For the text-containing cell, return its midpoint in [x, y] coordinate format. 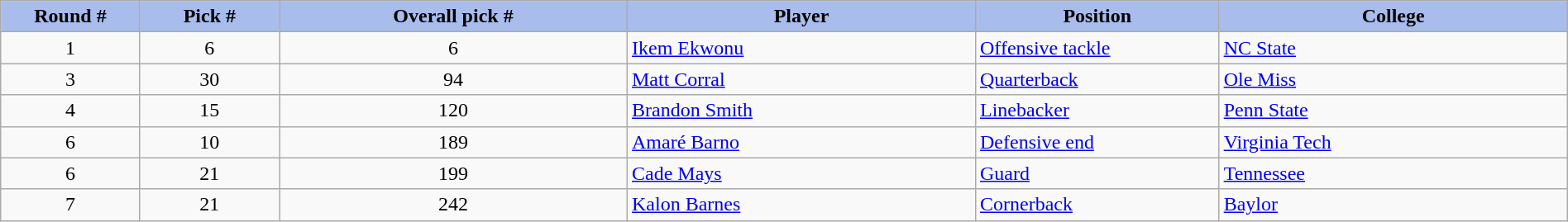
Penn State [1393, 111]
Virginia Tech [1393, 142]
3 [70, 79]
30 [209, 79]
Offensive tackle [1097, 48]
94 [453, 79]
Cade Mays [801, 173]
4 [70, 111]
1 [70, 48]
242 [453, 205]
Player [801, 17]
Linebacker [1097, 111]
Round # [70, 17]
120 [453, 111]
Ikem Ekwonu [801, 48]
College [1393, 17]
Guard [1097, 173]
Overall pick # [453, 17]
Quarterback [1097, 79]
NC State [1393, 48]
10 [209, 142]
Matt Corral [801, 79]
15 [209, 111]
Position [1097, 17]
Cornerback [1097, 205]
7 [70, 205]
189 [453, 142]
Pick # [209, 17]
Defensive end [1097, 142]
Amaré Barno [801, 142]
Kalon Barnes [801, 205]
Tennessee [1393, 173]
Brandon Smith [801, 111]
Ole Miss [1393, 79]
199 [453, 173]
Baylor [1393, 205]
